Return [X, Y] of the center of cell containing provided text 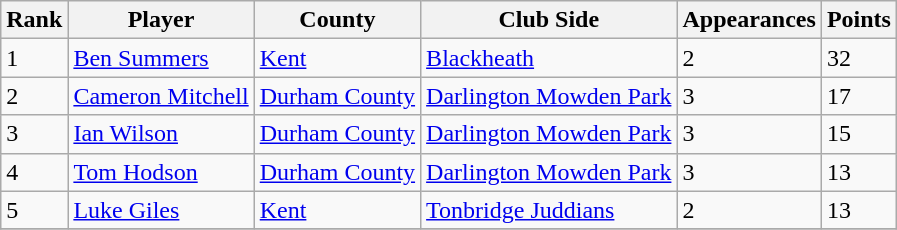
Luke Giles [161, 210]
4 [34, 172]
1 [34, 58]
15 [858, 134]
Player [161, 20]
17 [858, 96]
Tom Hodson [161, 172]
Appearances [749, 20]
Rank [34, 20]
County [337, 20]
Tonbridge Juddians [549, 210]
32 [858, 58]
Points [858, 20]
Blackheath [549, 58]
Ben Summers [161, 58]
Club Side [549, 20]
Ian Wilson [161, 134]
Cameron Mitchell [161, 96]
5 [34, 210]
